Output the (X, Y) coordinate of the center of the cell containing the given text.  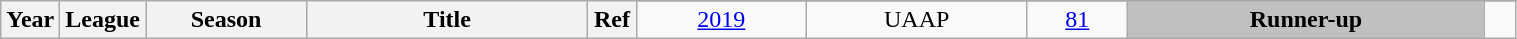
2019 (721, 20)
Title (448, 20)
Season (226, 20)
Runner-up (1306, 20)
UAAP (917, 20)
Ref (612, 20)
League (103, 20)
Year (30, 20)
81 (1078, 20)
